Pinpoint the cell where the given text exists, returning its [X, Y] midpoint coordinate. 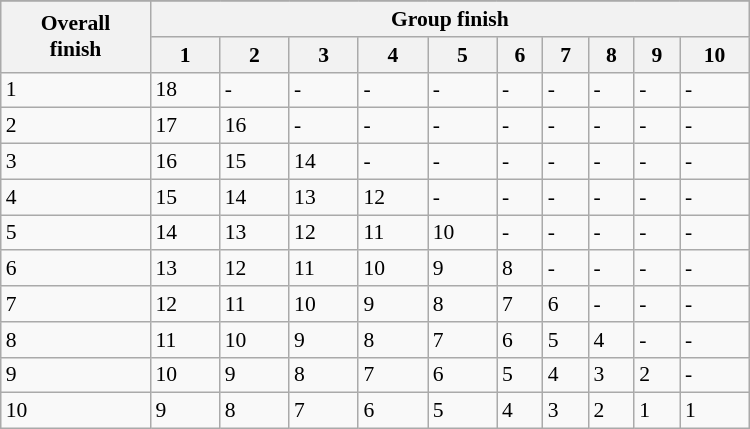
17 [184, 126]
Group finish [450, 19]
18 [184, 90]
Overallfinish [76, 36]
